Provide the (x, y) coordinate of the cell's center where the given text is located.  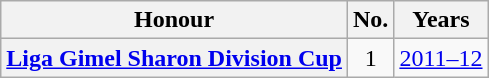
1 (370, 58)
Liga Gimel Sharon Division Cup (174, 58)
Years (441, 20)
2011–12 (441, 58)
Honour (174, 20)
No. (370, 20)
